Determine the [x, y] coordinate at the center of the cell enclosing the given text.  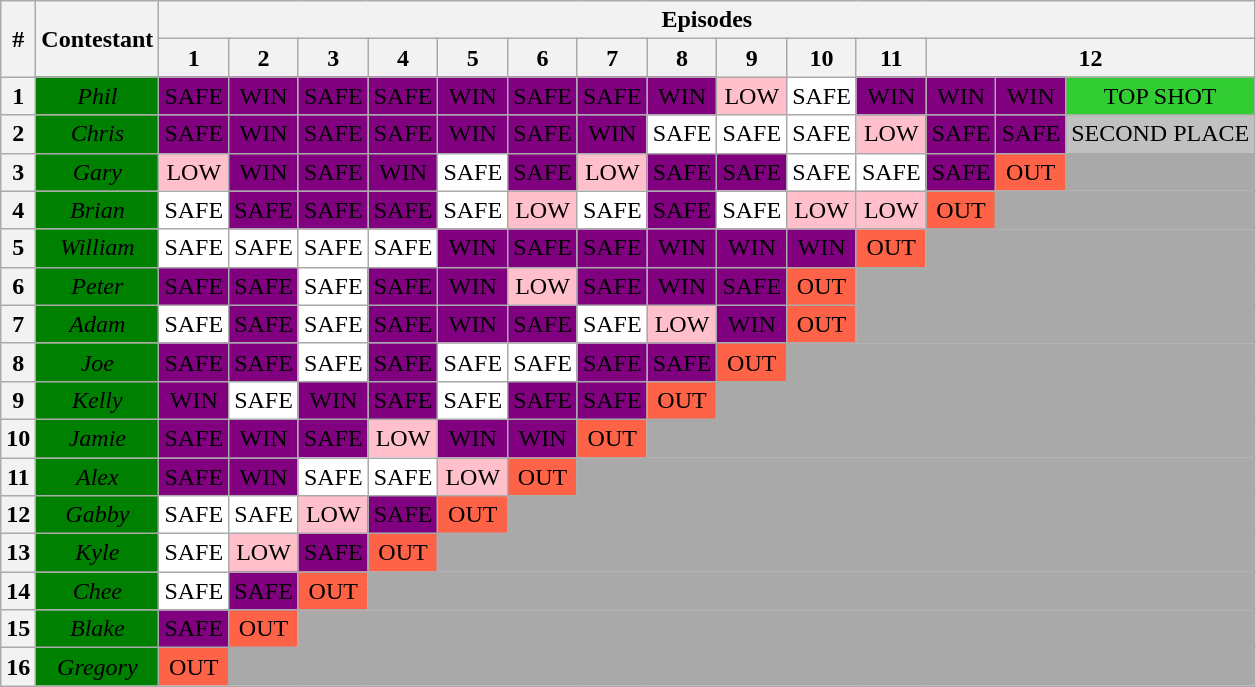
Brian [98, 210]
16 [18, 667]
Chee [98, 591]
Blake [98, 629]
Episodes [707, 20]
14 [18, 591]
13 [18, 553]
Chris [98, 134]
Jamie [98, 438]
TOP SHOT [1160, 96]
Peter [98, 286]
Adam [98, 324]
Alex [98, 477]
William [98, 248]
Gary [98, 172]
Kelly [98, 400]
Phil [98, 96]
# [18, 39]
SECOND PLACE [1160, 134]
Gregory [98, 667]
Joe [98, 362]
Gabby [98, 515]
Kyle [98, 553]
15 [18, 629]
Contestant [98, 39]
